Pinpoint the cell where the given text exists, returning its [x, y] midpoint coordinate. 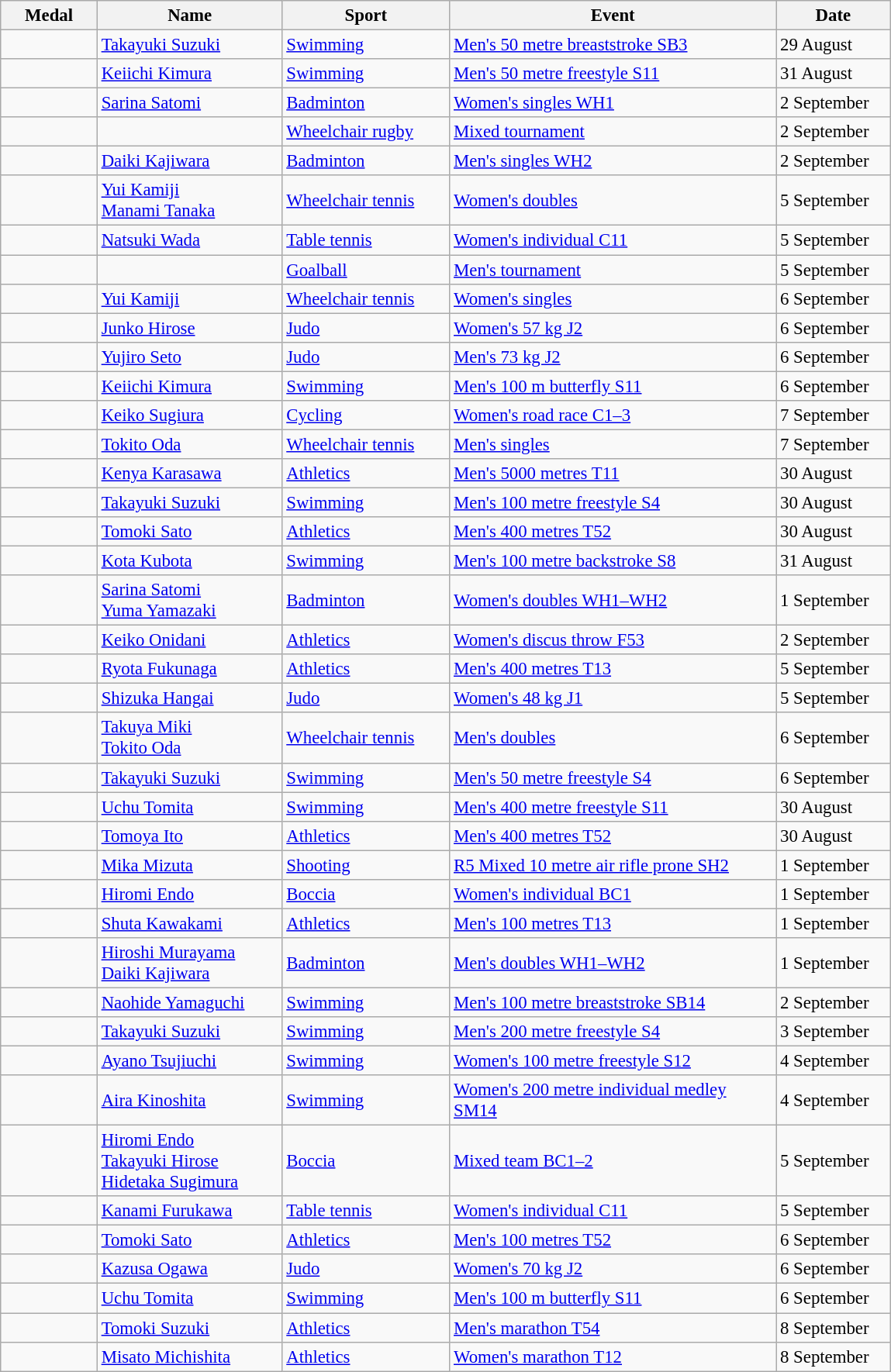
Kenya Karasawa [189, 474]
Men's doubles [613, 738]
Women's 100 metre freestyle S12 [613, 1061]
Women's individual BC1 [613, 895]
Mika Mizuta [189, 865]
Men's 400 metre freestyle S11 [613, 807]
Keiko Sugiura [189, 415]
Kanami Furukawa [189, 1211]
Kota Kubota [189, 561]
Kazusa Ogawa [189, 1269]
Yujiro Seto [189, 357]
Mixed team BC1–2 [613, 1161]
Naohide Yamaguchi [189, 1002]
29 August [833, 45]
Shizuka Hangai [189, 698]
Men's 100 metre backstroke S8 [613, 561]
Daiki Kajiwara [189, 161]
Men's 200 metre freestyle S4 [613, 1032]
Women's marathon T12 [613, 1356]
Event [613, 16]
Sport [366, 16]
Men's 50 metre freestyle S4 [613, 777]
Date [833, 16]
Men's tournament [613, 270]
Men's 50 metre breaststroke SB3 [613, 45]
Aira Kinoshita [189, 1101]
Misato Michishita [189, 1356]
Mixed tournament [613, 132]
Women's 57 kg J2 [613, 328]
Men's 100 metres T52 [613, 1240]
Women's singles [613, 298]
Men's doubles WH1–WH2 [613, 963]
Takuya MikiTokito Oda [189, 738]
Men's 50 metre freestyle S11 [613, 74]
Wheelchair rugby [366, 132]
Hiromi Endo [189, 895]
Name [189, 16]
Men's 100 metre freestyle S4 [613, 502]
Keiko Onidani [189, 640]
Cycling [366, 415]
Sarina Satomi [189, 103]
Goalball [366, 270]
Yui KamijiManami Tanaka [189, 200]
Junko Hirose [189, 328]
Women's doubles WH1–WH2 [613, 600]
Natsuki Wada [189, 240]
Shuta Kawakami [189, 923]
Men's 400 metres T13 [613, 669]
3 September [833, 1032]
Women's 48 kg J1 [613, 698]
Men's 73 kg J2 [613, 357]
Tomoya Ito [189, 836]
Women's road race C1–3 [613, 415]
Ryota Fukunaga [189, 669]
Shooting [366, 865]
Women's doubles [613, 200]
Men's singles [613, 444]
Hiromi EndoTakayuki HiroseHidetaka Sugimura [189, 1161]
R5 Mixed 10 metre air rifle prone SH2 [613, 865]
Hiroshi MurayamaDaiki Kajiwara [189, 963]
Women's 70 kg J2 [613, 1269]
Women's discus throw F53 [613, 640]
Men's 5000 metres T11 [613, 474]
Men's singles WH2 [613, 161]
Sarina SatomiYuma Yamazaki [189, 600]
Men's 100 metre breaststroke SB14 [613, 1002]
Men's 100 metres T13 [613, 923]
Tomoki Suzuki [189, 1328]
Men's marathon T54 [613, 1328]
Women's 200 metre individual medley SM14 [613, 1101]
Ayano Tsujiuchi [189, 1061]
Tokito Oda [189, 444]
Women's singles WH1 [613, 103]
Yui Kamiji [189, 298]
Medal [50, 16]
